From the cell containing the given text, extract its center point as [X, Y] coordinate. 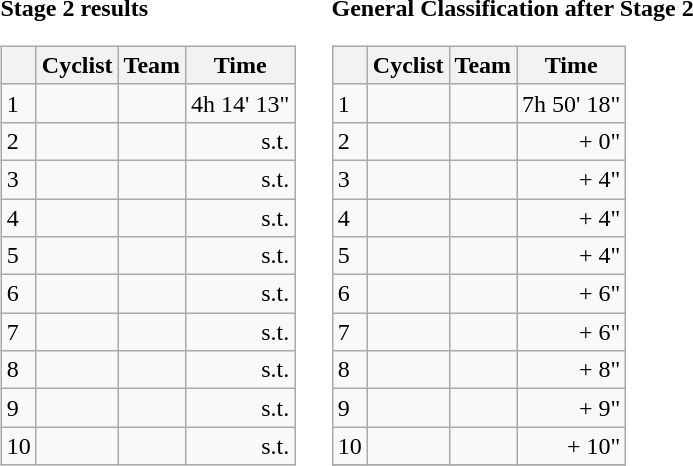
+ 0" [572, 141]
+ 10" [572, 446]
+ 9" [572, 408]
7h 50' 18" [572, 103]
+ 8" [572, 370]
4h 14' 13" [240, 103]
